Extract the [X, Y] coordinate from the center of the cell holding the provided text.  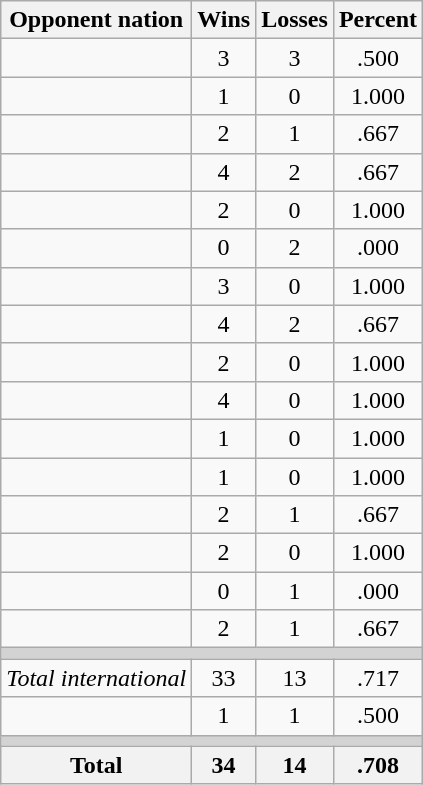
Percent [378, 20]
Wins [224, 20]
Total international [96, 678]
33 [224, 678]
13 [295, 678]
34 [224, 765]
14 [295, 765]
.708 [378, 765]
Opponent nation [96, 20]
.717 [378, 678]
Losses [295, 20]
Total [96, 765]
